Identify which cell holds the provided text, then report its [X, Y] central coordinate. 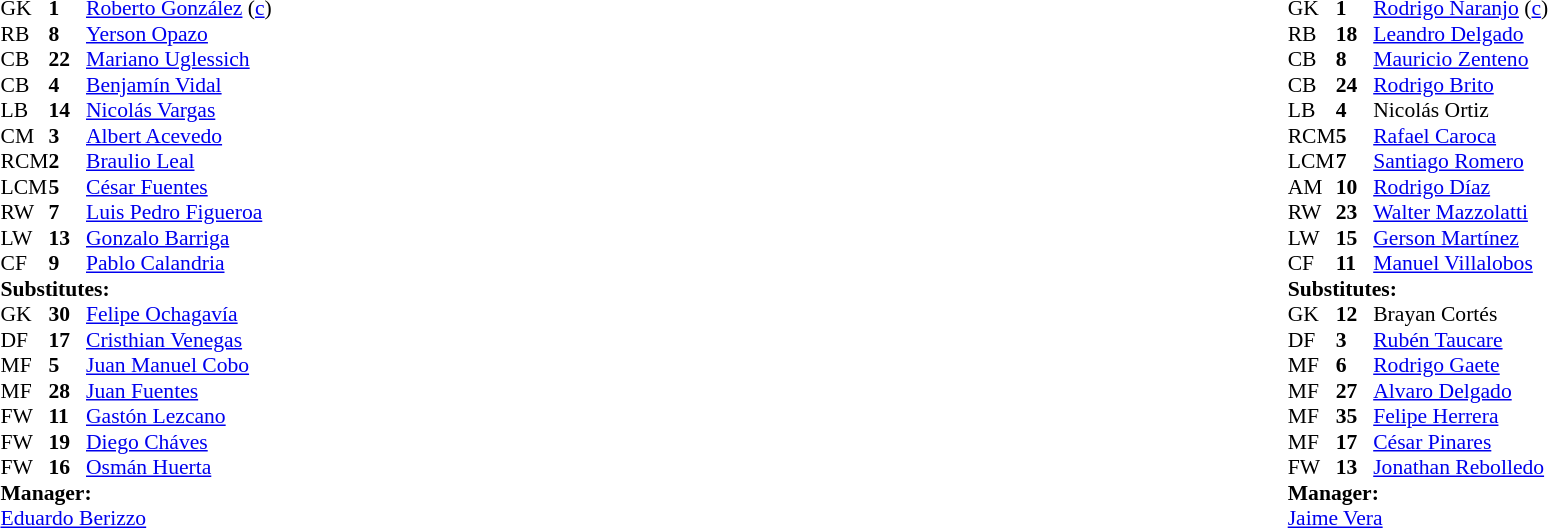
Rodrigo Gaete [1460, 365]
Gastón Lezcano [179, 417]
12 [1355, 315]
22 [67, 59]
Felipe Herrera [1460, 417]
Cristhian Venegas [179, 340]
Manuel Villalobos [1460, 263]
Alvaro Delgado [1460, 391]
15 [1355, 238]
Leandro Delgado [1460, 34]
Pablo Calandria [179, 263]
AM [1312, 187]
Brayan Cortés [1460, 315]
Albert Acevedo [179, 136]
6 [1355, 365]
Diego Cháves [179, 442]
Manager: [136, 493]
24 [1355, 85]
23 [1355, 213]
César Fuentes [179, 187]
Walter Mazzolatti [1460, 213]
Juan Manuel Cobo [179, 365]
Rodrigo Díaz [1460, 187]
Luis Pedro Figueroa [179, 213]
Benjamín Vidal [179, 85]
Nicolás Vargas [179, 111]
2 [67, 161]
Santiago Romero [1460, 161]
Gerson Martínez [1460, 238]
35 [1355, 417]
14 [67, 111]
Felipe Ochagavía [179, 315]
CM [24, 136]
Osmán Huerta [179, 467]
30 [67, 315]
18 [1355, 34]
Mauricio Zenteno [1460, 59]
Rubén Taucare [1460, 340]
Gonzalo Barriga [179, 238]
Rafael Caroca [1460, 136]
27 [1355, 391]
Nicolás Ortiz [1460, 111]
19 [67, 442]
Mariano Uglessich [179, 59]
Yerson Opazo [179, 34]
28 [67, 391]
Braulio Leal [179, 161]
Jonathan Rebolledo [1460, 467]
Rodrigo Brito [1460, 85]
César Pinares [1460, 442]
10 [1355, 187]
16 [67, 467]
9 [67, 263]
Substitutes: [136, 289]
Juan Fuentes [179, 391]
